Return the [X, Y] coordinate for the center point of the cell that contains the specified text.  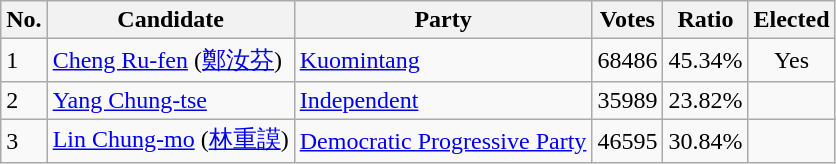
68486 [628, 60]
Cheng Ru-fen (鄭汝芬) [170, 60]
Yang Chung-tse [170, 100]
Independent [443, 100]
Yes [792, 60]
Ratio [706, 20]
Democratic Progressive Party [443, 140]
30.84% [706, 140]
Kuomintang [443, 60]
1 [24, 60]
No. [24, 20]
Elected [792, 20]
2 [24, 100]
Votes [628, 20]
35989 [628, 100]
Party [443, 20]
Candidate [170, 20]
Lin Chung-mo (林重謨) [170, 140]
3 [24, 140]
45.34% [706, 60]
46595 [628, 140]
23.82% [706, 100]
